Capture the cell that displays the provided text and extract its [x, y] central coordinate. 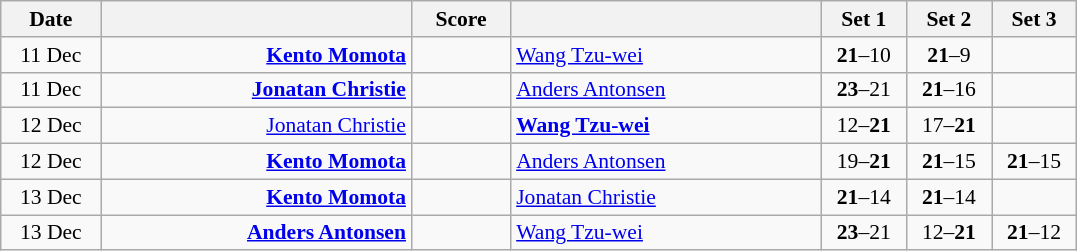
Date [51, 19]
21–10 [864, 55]
19–21 [864, 162]
17–21 [948, 126]
21–16 [948, 90]
21–12 [1034, 233]
Score [461, 19]
21–9 [948, 55]
Set 3 [1034, 19]
Set 1 [864, 19]
Set 2 [948, 19]
